For the text-containing cell, return its midpoint in (x, y) coordinate format. 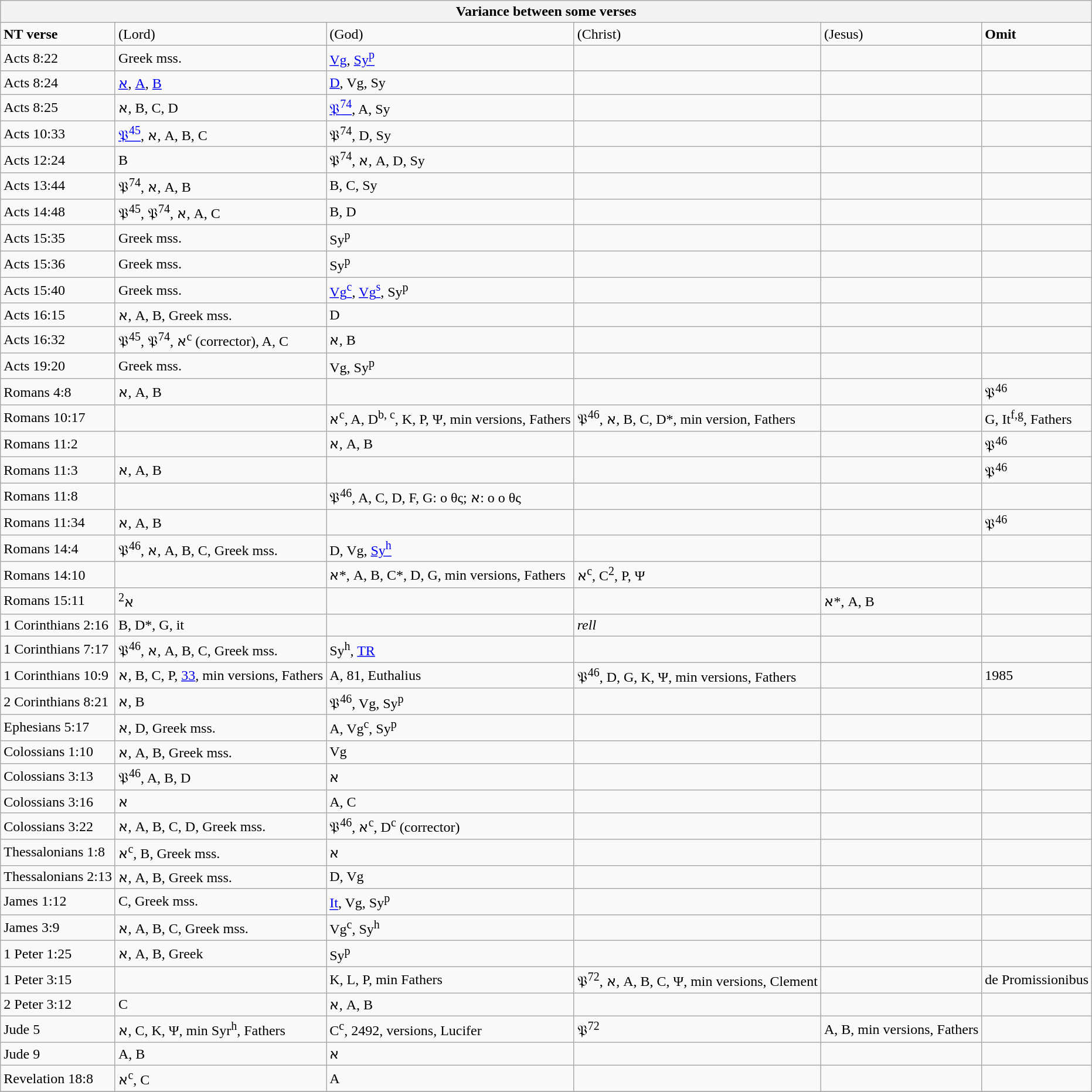
1 Corinthians 7:17 (58, 649)
G, Itf,g, Fathers (1037, 419)
Thessalonians 2:13 (58, 877)
(Lord) (220, 34)
א2 (220, 601)
Acts 16:32 (58, 340)
Thessalonians 1:8 (58, 852)
C, Greek mss. (220, 902)
D, Vg (450, 877)
𝔓46, אc, Dc (corrector) (450, 826)
𝔓45, א, A, B, C (220, 134)
A, B (220, 1054)
𝔓72, א, A, B, C, Ψ, min versions, Clement (698, 980)
K, L, P, min Fathers (450, 980)
(Jesus) (901, 34)
Colossians 1:10 (58, 752)
𝔓74, א, A, B (220, 186)
It, Vg, Syp (450, 902)
𝔓74, A, Sy (450, 108)
Variance between some verses (546, 12)
Vg (450, 752)
2 Peter 3:12 (58, 1005)
𝔓45, 𝔓74, א, A, C (220, 212)
Vgc, Vgs, Syp (450, 291)
אc, C2, P, Ψ (698, 574)
Ephesians 5:17 (58, 728)
D, Vg, Syh (450, 549)
NT verse (58, 34)
א, B, C, D (220, 108)
(Christ) (698, 34)
𝔓46, A, C, D, F, G: ο θς; א: ο ο θς (450, 496)
Jude 9 (58, 1054)
𝔓46, Vg, Syp (450, 701)
א, A, B, Greek (220, 954)
A, C (450, 801)
Acts 15:36 (58, 264)
Romans 11:3 (58, 470)
Romans 14:10 (58, 574)
A, B, min versions, Fathers (901, 1029)
A, Vgc, Syp (450, 728)
א, D, Greek mss. (220, 728)
1 Peter 1:25 (58, 954)
𝔓72 (698, 1029)
𝔓74, א, A, D, Sy (450, 159)
Cc, 2492, versions, Lucifer (450, 1029)
Revelation 18:8 (58, 1079)
James 1:12 (58, 902)
(God) (450, 34)
Romans 14:4 (58, 549)
Acts 16:15 (58, 315)
Colossians 3:13 (58, 777)
Acts 8:22 (58, 59)
Jude 5 (58, 1029)
de Promissionibus (1037, 980)
אc, B, Greek mss. (220, 852)
𝔓46, א, B, C, D*, min version, Fathers (698, 419)
Acts 8:24 (58, 83)
Acts 10:33 (58, 134)
James 3:9 (58, 927)
1 Corinthians 2:16 (58, 625)
1 Corinthians 10:9 (58, 675)
Omit (1037, 34)
A, 81, Euthalius (450, 675)
Acts 19:20 (58, 366)
rell (698, 625)
Acts 14:48 (58, 212)
א, A, B, C, Greek mss. (220, 927)
Acts 15:40 (58, 291)
𝔓46, A, B, D (220, 777)
א, C, K, Ψ, min Syrh, Fathers (220, 1029)
א*, A, B (901, 601)
Romans 4:8 (58, 392)
C (220, 1005)
B, D (450, 212)
Colossians 3:22 (58, 826)
Vgc, Syh (450, 927)
אc, C (220, 1079)
Romans 11:8 (58, 496)
א, A, B, C, D, Greek mss. (220, 826)
D, Vg, Sy (450, 83)
A (450, 1079)
1 Peter 3:15 (58, 980)
𝔓45, 𝔓74, אc (corrector), A, C (220, 340)
א, B, C, P, 33, min versions, Fathers (220, 675)
B, C, Sy (450, 186)
Acts 15:35 (58, 238)
Acts 13:44 (58, 186)
𝔓74, D, Sy (450, 134)
B (220, 159)
Syh, TR (450, 649)
אc, A, Db, c, K, P, Ψ, min versions, Fathers (450, 419)
א*, A, B, C*, D, G, min versions, Fathers (450, 574)
2 Corinthians 8:21 (58, 701)
Acts 12:24 (58, 159)
Acts 8:25 (58, 108)
D (450, 315)
Romans 15:11 (58, 601)
Romans 10:17 (58, 419)
1985 (1037, 675)
Colossians 3:16 (58, 801)
𝔓46, D, G, K, Ψ, min versions, Fathers (698, 675)
Romans 11:2 (58, 444)
B, D*, G, it (220, 625)
Romans 11:34 (58, 523)
